Return [X, Y] of the center of cell containing provided text 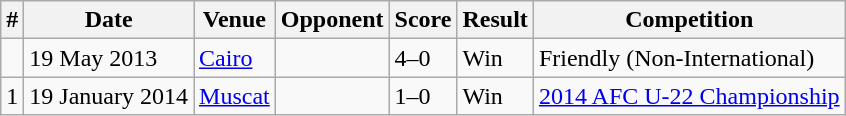
Venue [235, 20]
Opponent [332, 20]
Date [109, 20]
Muscat [235, 96]
Score [423, 20]
Friendly (Non-International) [689, 58]
1 [12, 96]
Result [495, 20]
19 May 2013 [109, 58]
4–0 [423, 58]
1–0 [423, 96]
# [12, 20]
Cairo [235, 58]
2014 AFC U-22 Championship [689, 96]
19 January 2014 [109, 96]
Competition [689, 20]
